Detect which cell encompasses the target text, then output its (X, Y) center coordinate. 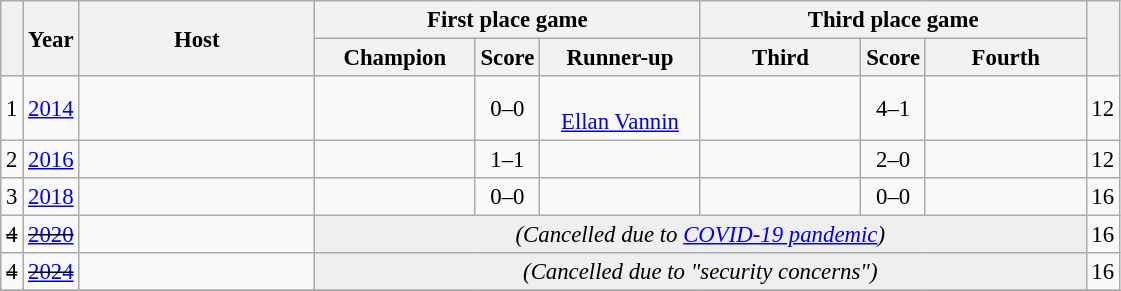
Host (197, 38)
3 (12, 197)
(Cancelled due to COVID-19 pandemic) (700, 235)
4–1 (894, 108)
Third (780, 58)
2020 (51, 235)
First place game (507, 20)
1–1 (508, 160)
Third place game (893, 20)
Fourth (1006, 58)
2 (12, 160)
Runner-up (620, 58)
2–0 (894, 160)
1 (12, 108)
2016 (51, 160)
4 (12, 235)
2014 (51, 108)
2018 (51, 197)
Year (51, 38)
Champion (394, 58)
Ellan Vannin (620, 108)
